Identify which cell holds the provided text, then report its (x, y) central coordinate. 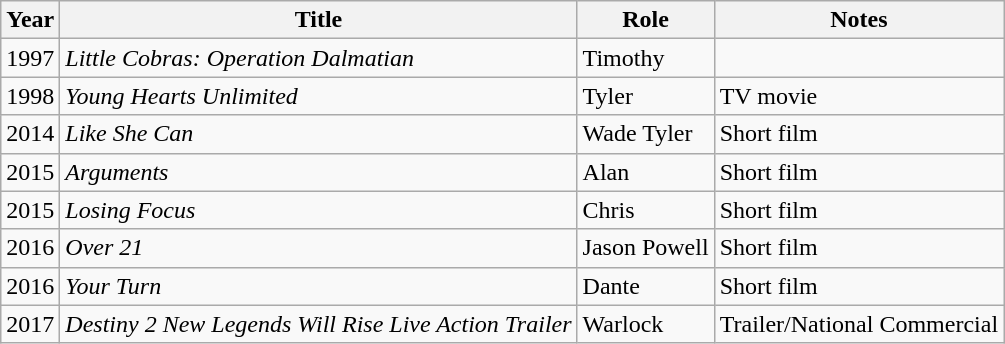
Losing Focus (318, 210)
Year (30, 20)
Arguments (318, 172)
Dante (646, 286)
Like She Can (318, 134)
Notes (858, 20)
Jason Powell (646, 248)
Title (318, 20)
Trailer/National Commercial (858, 324)
1997 (30, 58)
Young Hearts Unlimited (318, 96)
Destiny 2 New Legends Will Rise Live Action Trailer (318, 324)
TV movie (858, 96)
Chris (646, 210)
2014 (30, 134)
Timothy (646, 58)
Your Turn (318, 286)
Role (646, 20)
Tyler (646, 96)
1998 (30, 96)
Warlock (646, 324)
Over 21 (318, 248)
2017 (30, 324)
Wade Tyler (646, 134)
Little Cobras: Operation Dalmatian (318, 58)
Alan (646, 172)
